Identify which cell holds the provided text, then report its [X, Y] central coordinate. 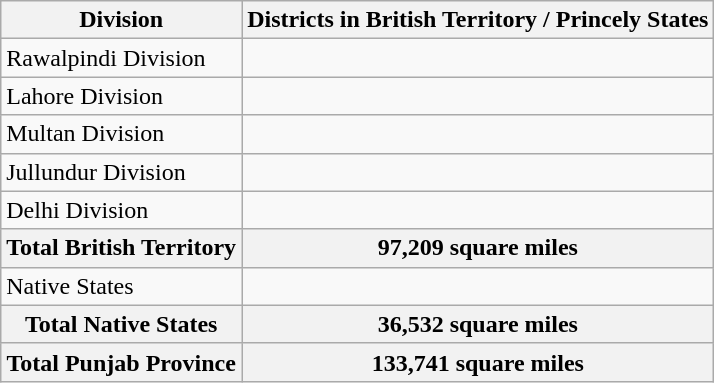
97,209 square miles [478, 248]
Lahore Division [122, 96]
Total Native States [122, 324]
Multan Division [122, 134]
Division [122, 20]
36,532 square miles [478, 324]
133,741 square miles [478, 362]
Rawalpindi Division [122, 58]
Total British Territory [122, 248]
Districts in British Territory / Princely States [478, 20]
Native States [122, 286]
Total Punjab Province [122, 362]
Jullundur Division [122, 172]
Delhi Division [122, 210]
